Extract the (x, y) coordinate from the center of the cell holding the provided text.  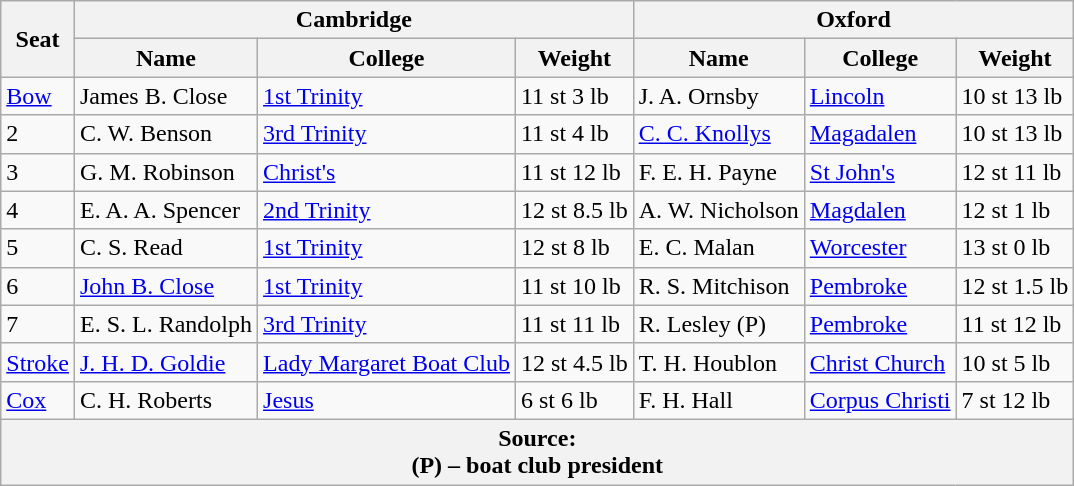
12 st 1.5 lb (1015, 286)
Seat (38, 39)
5 (38, 248)
12 st 1 lb (1015, 210)
4 (38, 210)
Corpus Christi (880, 400)
R. S. Mitchison (718, 286)
E. A. A. Spencer (166, 210)
3 (38, 172)
13 st 0 lb (1015, 248)
Lady Margaret Boat Club (387, 362)
F. H. Hall (718, 400)
St John's (880, 172)
James B. Close (166, 96)
Lincoln (880, 96)
10 st 5 lb (1015, 362)
12 st 4.5 lb (574, 362)
Christ Church (880, 362)
7 (38, 324)
J. A. Ornsby (718, 96)
6 st 6 lb (574, 400)
G. M. Robinson (166, 172)
J. H. D. Goldie (166, 362)
12 st 8 lb (574, 248)
T. H. Houblon (718, 362)
11 st 10 lb (574, 286)
C. C. Knollys (718, 134)
11 st 4 lb (574, 134)
Christ's (387, 172)
C. H. Roberts (166, 400)
12 st 8.5 lb (574, 210)
Stroke (38, 362)
C. S. Read (166, 248)
Magdalen (880, 210)
6 (38, 286)
Jesus (387, 400)
R. Lesley (P) (718, 324)
Worcester (880, 248)
Magadalen (880, 134)
2 (38, 134)
Source:(P) – boat club president (538, 452)
Bow (38, 96)
Cox (38, 400)
C. W. Benson (166, 134)
Oxford (854, 20)
Cambridge (354, 20)
11 st 3 lb (574, 96)
E. S. L. Randolph (166, 324)
2nd Trinity (387, 210)
12 st 11 lb (1015, 172)
7 st 12 lb (1015, 400)
E. C. Malan (718, 248)
11 st 11 lb (574, 324)
F. E. H. Payne (718, 172)
A. W. Nicholson (718, 210)
John B. Close (166, 286)
